Pinpoint the cell where the given text exists, returning its (x, y) midpoint coordinate. 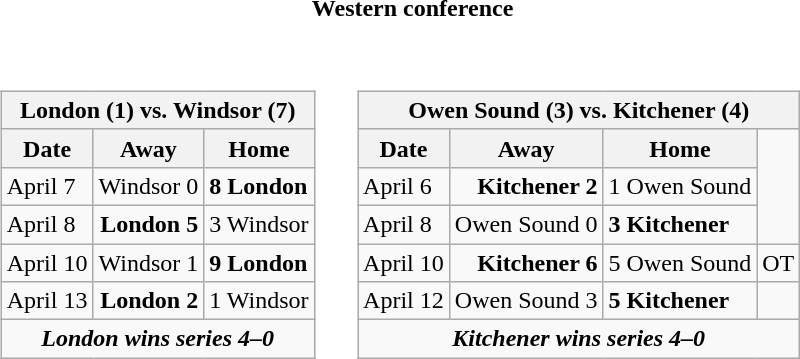
Kitchener 2 (526, 186)
1 Owen Sound (680, 186)
London wins series 4–0 (158, 339)
Owen Sound 0 (526, 224)
5 Kitchener (680, 301)
Windsor 0 (148, 186)
9 London (259, 263)
8 London (259, 186)
Owen Sound (3) vs. Kitchener (4) (579, 110)
Owen Sound 3 (526, 301)
April 13 (47, 301)
1 Windsor (259, 301)
Kitchener 6 (526, 263)
April 7 (47, 186)
Windsor 1 (148, 263)
London 2 (148, 301)
London 5 (148, 224)
3 Windsor (259, 224)
Kitchener wins series 4–0 (579, 339)
OT (778, 263)
London (1) vs. Windsor (7) (158, 110)
5 Owen Sound (680, 263)
3 Kitchener (680, 224)
April 12 (404, 301)
April 6 (404, 186)
